Return (x, y) of the center of cell containing provided text 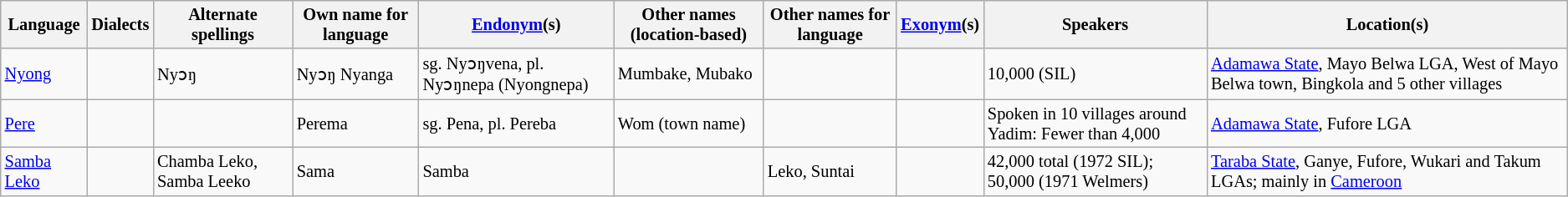
Nyong (44, 73)
Perema (356, 124)
Sama (356, 171)
Speakers (1096, 24)
Alternate spellings (222, 24)
Pere (44, 124)
Wom (town name) (689, 124)
Samba Leko (44, 171)
Spoken in 10 villages around Yadim: Fewer than 4,000 (1096, 124)
Nyɔŋ Nyanga (356, 73)
42,000 total (1972 SIL); 50,000 (1971 Welmers) (1096, 171)
Dialects (120, 24)
Location(s) (1387, 24)
Language (44, 24)
Own name for language (356, 24)
Samba (517, 171)
Adamawa State, Fufore LGA (1387, 124)
Other names (location-based) (689, 24)
Exonym(s) (940, 24)
Other names for language (830, 24)
Leko, Suntai (830, 171)
10,000 (SIL) (1096, 73)
Endonym(s) (517, 24)
Taraba State, Ganye, Fufore, Wukari and Takum LGAs; mainly in Cameroon (1387, 171)
Nyɔŋ (222, 73)
Mumbake, Mubako (689, 73)
sg. Nyɔŋvena, pl. Nyɔŋnepa (Nyongnepa) (517, 73)
sg. Pena, pl. Pereba (517, 124)
Chamba Leko, Samba Leeko (222, 171)
Adamawa State, Mayo Belwa LGA, West of Mayo Belwa town, Bingkola and 5 other villages (1387, 73)
